Return the [X, Y] coordinate for the center point of the cell that contains the specified text.  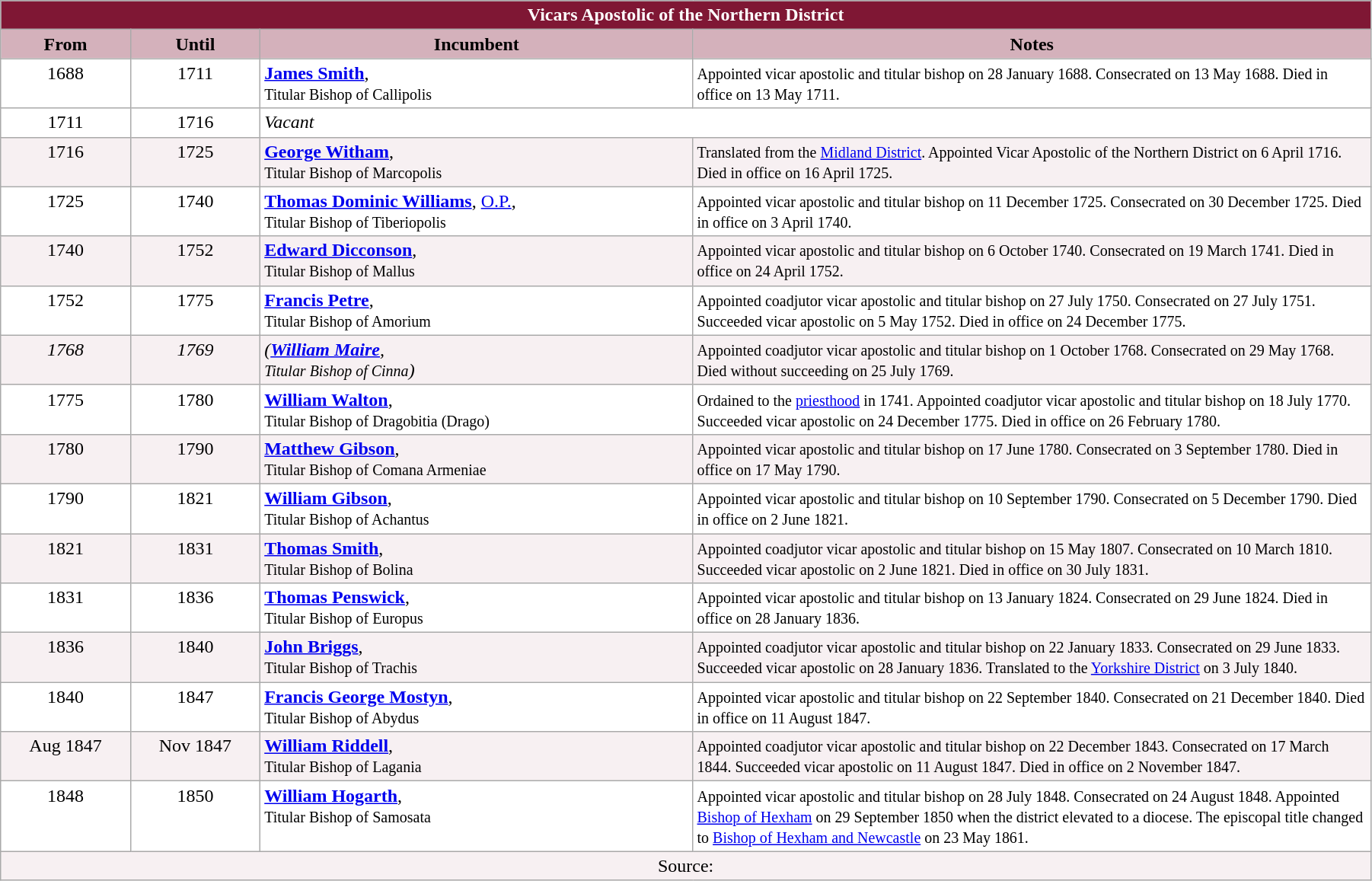
1688 [65, 84]
Thomas Penswick, Titular Bishop of Europus [477, 608]
Source: [686, 866]
Francis George Mostyn, Titular Bishop of Abydus [477, 707]
John Briggs, Titular Bishop of Trachis [477, 658]
Appointed vicar apostolic and titular bishop on 17 June 1780. Consecrated on 3 September 1780. Died in office on 17 May 1790. [1032, 458]
Edward Dicconson, Titular Bishop of Mallus [477, 260]
Appointed vicar apostolic and titular bishop on 11 December 1725. Consecrated on 30 December 1725. Died in office on 3 April 1740. [1032, 212]
Appointed vicar apostolic and titular bishop on 6 October 1740. Consecrated on 19 March 1741. Died in office on 24 April 1752. [1032, 260]
William Gibson, Titular Bishop of Achantus [477, 509]
Aug 1847 [65, 757]
George Witham, Titular Bishop of Marcopolis [477, 161]
William Hogarth, Titular Bishop of Samosata [477, 816]
1768 [65, 359]
1847 [195, 707]
Matthew Gibson, Titular Bishop of Comana Armeniae [477, 458]
Incumbent [477, 44]
Nov 1847 [195, 757]
1769 [195, 359]
1850 [195, 816]
Francis Petre, Titular Bishop of Amorium [477, 311]
William Riddell, Titular Bishop of Lagania [477, 757]
Appointed coadjutor vicar apostolic and titular bishop on 1 October 1768. Consecrated on 29 May 1768. Died without succeeding on 25 July 1769. [1032, 359]
Appointed vicar apostolic and titular bishop on 13 January 1824. Consecrated on 29 June 1824. Died in office on 28 January 1836. [1032, 608]
Until [195, 44]
1848 [65, 816]
Thomas Dominic Williams, O.P., Titular Bishop of Tiberiopolis [477, 212]
(William Maire, Titular Bishop of Cinna) [477, 359]
Vicars Apostolic of the Northern District [686, 15]
Thomas Smith, Titular Bishop of Bolina [477, 557]
Translated from the Midland District. Appointed Vicar Apostolic of the Northern District on 6 April 1716. Died in office on 16 April 1725. [1032, 161]
Notes [1032, 44]
From [65, 44]
Appointed vicar apostolic and titular bishop on 22 September 1840. Consecrated on 21 December 1840. Died in office on 11 August 1847. [1032, 707]
William Walton, Titular Bishop of Dragobitia (Drago) [477, 410]
James Smith, Titular Bishop of Callipolis [477, 84]
Appointed vicar apostolic and titular bishop on 28 January 1688. Consecrated on 13 May 1688. Died in office on 13 May 1711. [1032, 84]
Vacant [816, 123]
Appointed vicar apostolic and titular bishop on 10 September 1790. Consecrated on 5 December 1790. Died in office on 2 June 1821. [1032, 509]
